For the text-containing cell, return its midpoint in (x, y) coordinate format. 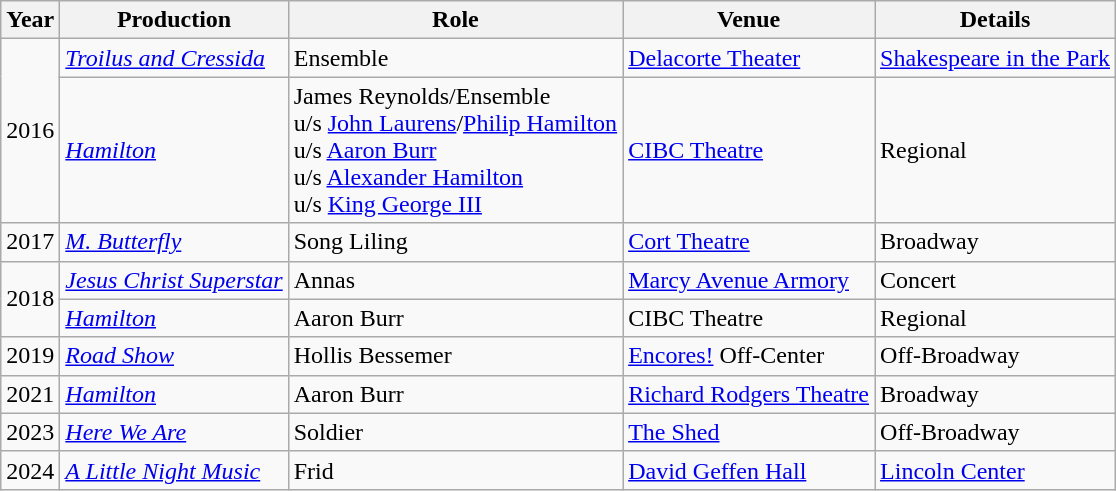
2021 (30, 394)
Jesus Christ Superstar (174, 280)
Role (455, 20)
2024 (30, 470)
A Little Night Music (174, 470)
James Reynolds/Ensembleu/s John Laurens/Philip Hamiltonu/s Aaron Burru/s Alexander Hamiltonu/s King George III (455, 150)
Ensemble (455, 58)
Details (996, 20)
2018 (30, 299)
David Geffen Hall (749, 470)
Soldier (455, 432)
Hollis Bessemer (455, 356)
2017 (30, 242)
2016 (30, 131)
Year (30, 20)
The Shed (749, 432)
Encores! Off-Center (749, 356)
Shakespeare in the Park (996, 58)
Cort Theatre (749, 242)
Concert (996, 280)
Venue (749, 20)
2019 (30, 356)
Annas (455, 280)
M. Butterfly (174, 242)
Song Liling (455, 242)
Frid (455, 470)
2023 (30, 432)
Production (174, 20)
Here We Are (174, 432)
Delacorte Theater (749, 58)
Richard Rodgers Theatre (749, 394)
Marcy Avenue Armory (749, 280)
Road Show (174, 356)
Troilus and Cressida (174, 58)
Lincoln Center (996, 470)
